Scan for the cell matching the given text and deliver its (x, y) coordinate at center. 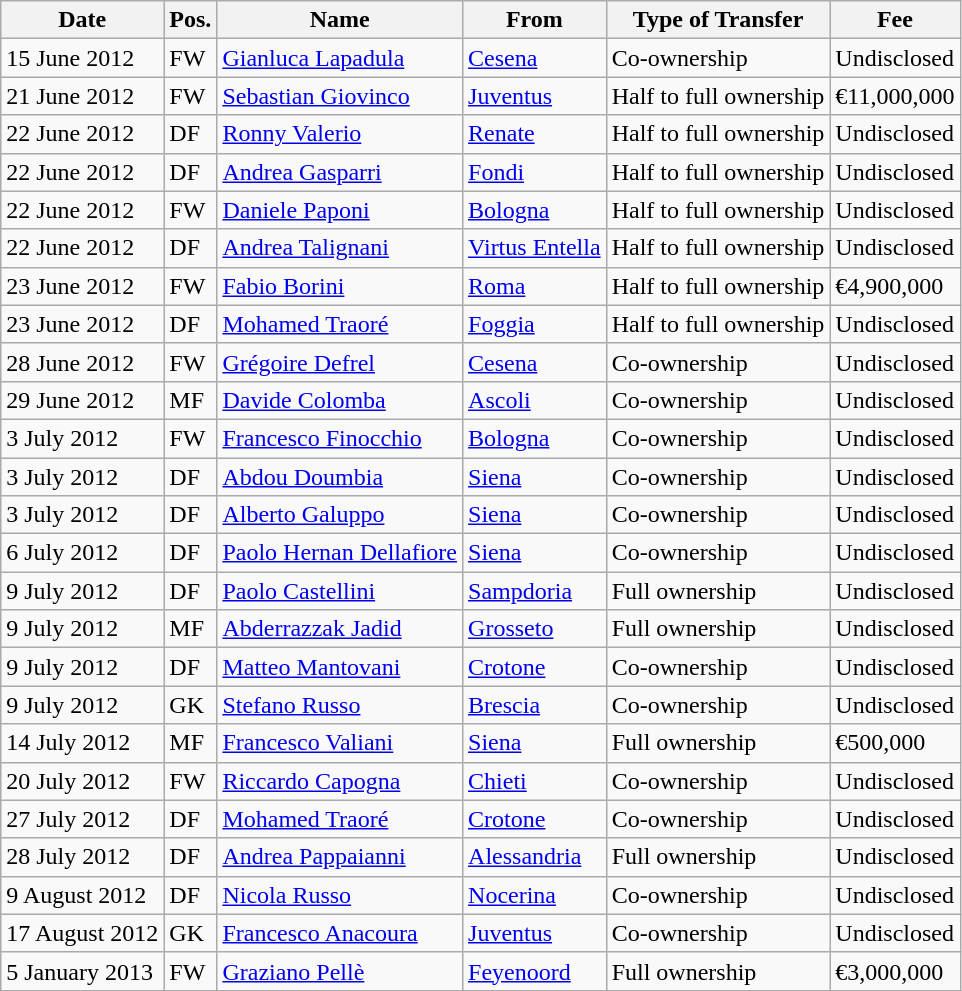
Chieti (535, 781)
Alessandria (535, 857)
€500,000 (895, 743)
Renate (535, 134)
€4,900,000 (895, 286)
17 August 2012 (82, 933)
Abderrazzak Jadid (340, 629)
Name (340, 20)
Date (82, 20)
Francesco Valiani (340, 743)
Paolo Hernan Dellafiore (340, 553)
Alberto Galuppo (340, 515)
20 July 2012 (82, 781)
27 July 2012 (82, 819)
Type of Transfer (718, 20)
From (535, 20)
€11,000,000 (895, 96)
6 July 2012 (82, 553)
Pos. (190, 20)
Roma (535, 286)
Riccardo Capogna (340, 781)
Francesco Anacoura (340, 933)
Fee (895, 20)
Andrea Pappaianni (340, 857)
Grosseto (535, 629)
Nocerina (535, 895)
Daniele Paponi (340, 210)
Abdou Doumbia (340, 477)
Grégoire Defrel (340, 362)
Francesco Finocchio (340, 438)
Andrea Gasparri (340, 172)
Stefano Russo (340, 705)
Graziano Pellè (340, 971)
Virtus Entella (535, 248)
Matteo Mantovani (340, 667)
14 July 2012 (82, 743)
15 June 2012 (82, 58)
Ascoli (535, 400)
28 June 2012 (82, 362)
Foggia (535, 324)
Paolo Castellini (340, 591)
5 January 2013 (82, 971)
Nicola Russo (340, 895)
Brescia (535, 705)
Sebastian Giovinco (340, 96)
9 August 2012 (82, 895)
Gianluca Lapadula (340, 58)
€3,000,000 (895, 971)
Feyenoord (535, 971)
Sampdoria (535, 591)
Fondi (535, 172)
28 July 2012 (82, 857)
21 June 2012 (82, 96)
Davide Colomba (340, 400)
Fabio Borini (340, 286)
Andrea Talignani (340, 248)
29 June 2012 (82, 400)
Ronny Valerio (340, 134)
